Locate the cell with the specified text and output its (X, Y) center coordinate. 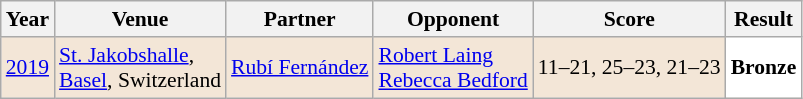
2019 (28, 68)
Opponent (452, 19)
11–21, 25–23, 21–23 (630, 68)
Robert Laing Rebecca Bedford (452, 68)
Partner (300, 19)
Year (28, 19)
Score (630, 19)
Venue (140, 19)
Rubí Fernández (300, 68)
Bronze (764, 68)
Result (764, 19)
St. Jakobshalle,Basel, Switzerland (140, 68)
